For the text-containing cell, return its midpoint in (x, y) coordinate format. 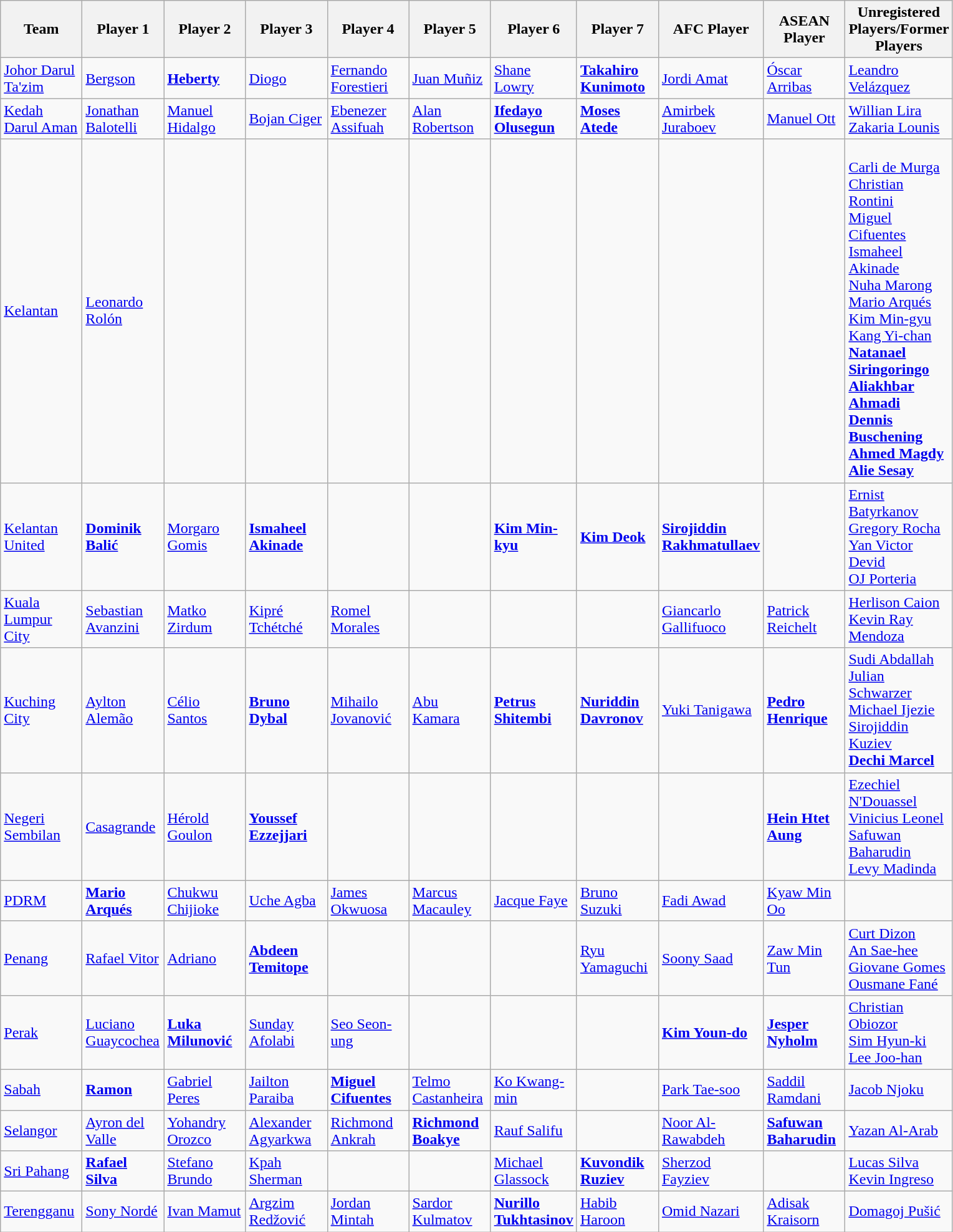
Player 4 (368, 29)
Alexander Agyarkwa (287, 1130)
Unregistered Players/Former Players (899, 29)
Jacob Njoku (899, 1090)
Sardor Kulmatov (450, 1212)
Bruno Dybal (287, 710)
Seo Seon-ung (368, 1032)
Fernando Forestieri (368, 79)
Rafael Vitor (123, 958)
Player 7 (617, 29)
Herlison Caion Kevin Ray Mendoza (899, 619)
Telmo Castanheira (450, 1090)
Sirojiddin Rakhmatullaev (711, 536)
Célio Santos (204, 710)
Bruno Suzuki (617, 900)
Matko Zirdum (204, 619)
Yazan Al-Arab (899, 1130)
Miguel Cifuentes (368, 1090)
Kim Min-kyu (534, 536)
Youssef Ezzejjari (287, 827)
Jordan Mintah (368, 1212)
Manuel Ott (804, 118)
Jacque Faye (534, 900)
Sony Nordé (123, 1212)
Leonardo Rolón (123, 310)
Adriano (204, 958)
ASEAN Player (804, 29)
Chukwu Chijioke (204, 900)
Kedah Darul Aman (41, 118)
Christian Obiozor Sim Hyun-ki Lee Joo-han (899, 1032)
Mihailo Jovanović (368, 710)
Uche Agba (287, 900)
Sudi Abdallah Julian Schwarzer Michael Ijezie Sirojiddin Kuziev Dechi Marcel (899, 710)
Player 3 (287, 29)
Sherzod Fayziev (711, 1171)
Yohandry Orozco (204, 1130)
Terengganu (41, 1212)
Player 5 (450, 29)
Bergson (123, 79)
Domagoj Pušić (899, 1212)
Nurillo Tukhtasinov (534, 1212)
Luciano Guaycochea (123, 1032)
James Okwuosa (368, 900)
Romel Morales (368, 619)
Perak (41, 1032)
Kyaw Min Oo (804, 900)
Johor Darul Ta'zim (41, 79)
Takahiro Kunimoto (617, 79)
Selangor (41, 1130)
Rafael Silva (123, 1171)
Park Tae-soo (711, 1090)
Saddil Ramdani (804, 1090)
Jonathan Balotelli (123, 118)
Willian Lira Zakaria Lounis (899, 118)
Jesper Nyholm (804, 1032)
Jordi Amat (711, 79)
Kipré Tchétché (287, 619)
Kelantan (41, 310)
Ismaheel Akinade (287, 536)
Luka Milunović (204, 1032)
Petrus Shitembi (534, 710)
Zaw Min Tun (804, 958)
Jailton Paraiba (287, 1090)
Player 2 (204, 29)
Bojan Ciger (287, 118)
Fadi Awad (711, 900)
Morgaro Gomis (204, 536)
AFC Player (711, 29)
Patrick Reichelt (804, 619)
Amirbek Juraboev (711, 118)
Habib Haroon (617, 1212)
Alan Robertson (450, 118)
Richmond Ankrah (368, 1130)
Adisak Kraisorn (804, 1212)
Ernist Batyrkanov Gregory Rocha Yan Victor Devid OJ Porteria (899, 536)
Lucas Silva Kevin Ingreso (899, 1171)
Richmond Boakye (450, 1130)
Noor Al-Rawabdeh (711, 1130)
Player 6 (534, 29)
Abdeen Temitope (287, 958)
Kuching City (41, 710)
Sri Pahang (41, 1171)
Dominik Balić (123, 536)
Argzim Redžović (287, 1212)
Ko Kwang-min (534, 1090)
Leandro Velázquez (899, 79)
Aylton Alemão (123, 710)
Sunday Afolabi (287, 1032)
Casagrande (123, 827)
Nuriddin Davronov (617, 710)
Curt Dizon An Sae-hee Giovane Gomes Ousmane Fané (899, 958)
Óscar Arribas (804, 79)
Player 1 (123, 29)
Kuala Lumpur City (41, 619)
Sebastian Avanzini (123, 619)
Gabriel Peres (204, 1090)
Manuel Hidalgo (204, 118)
Kelantan United (41, 536)
Safuwan Baharudin (804, 1130)
Ebenezer Assifuah (368, 118)
Kpah Sherman (287, 1171)
Sabah (41, 1090)
Ayron del Valle (123, 1130)
Giancarlo Gallifuoco (711, 619)
Kuvondik Ruziev (617, 1171)
Hérold Goulon (204, 827)
Juan Muñiz (450, 79)
Soony Saad (711, 958)
PDRM (41, 900)
Marcus Macauley (450, 900)
Hein Htet Aung (804, 827)
Heberty (204, 79)
Pedro Henrique (804, 710)
Moses Atede (617, 118)
Ramon (123, 1090)
Stefano Brundo (204, 1171)
Shane Lowry (534, 79)
Yuki Tanigawa (711, 710)
Ivan Mamut (204, 1212)
Ifedayo Olusegun (534, 118)
Diogo (287, 79)
Ryu Yamaguchi (617, 958)
Kim Youn-do (711, 1032)
Penang (41, 958)
Rauf Salifu (534, 1130)
Negeri Sembilan (41, 827)
Abu Kamara (450, 710)
Omid Nazari (711, 1212)
Kim Deok (617, 536)
Team (41, 29)
Ezechiel N'Douassel Vinicius Leonel Safuwan Baharudin Levy Madinda (899, 827)
Mario Arqués (123, 900)
Michael Glassock (534, 1171)
